Extract the [X, Y] coordinate from the center of the cell holding the provided text.  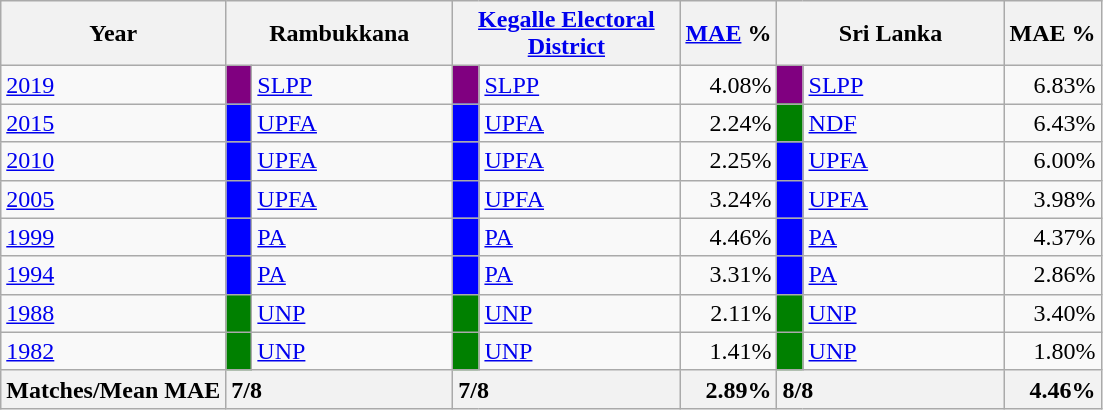
Rambukkana [340, 34]
1.80% [1052, 351]
2.89% [728, 389]
8/8 [890, 389]
2005 [114, 199]
2010 [114, 161]
Matches/Mean MAE [114, 389]
6.83% [1052, 85]
2.24% [728, 123]
1.41% [728, 351]
4.37% [1052, 237]
3.31% [728, 275]
1982 [114, 351]
4.08% [728, 85]
3.24% [728, 199]
2.86% [1052, 275]
Year [114, 34]
2019 [114, 85]
2015 [114, 123]
Sri Lanka [890, 34]
NDF [904, 123]
2.25% [728, 161]
6.43% [1052, 123]
3.40% [1052, 313]
3.98% [1052, 199]
6.00% [1052, 161]
1988 [114, 313]
2.11% [728, 313]
Kegalle Electoral District [566, 34]
1999 [114, 237]
1994 [114, 275]
